Identify which cell holds the provided text, then report its (X, Y) central coordinate. 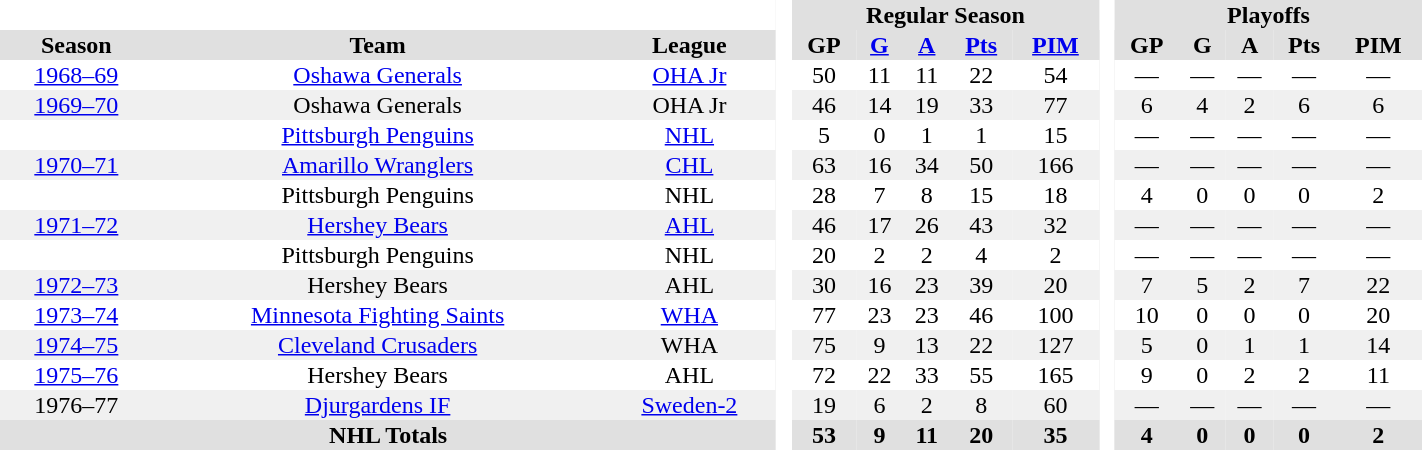
1969–70 (76, 105)
1968–69 (76, 75)
Season (76, 45)
17 (880, 225)
CHL (690, 165)
28 (824, 195)
1971–72 (76, 225)
127 (1056, 345)
NHL Totals (388, 435)
39 (980, 285)
Djurgardens IF (378, 405)
Regular Season (946, 15)
1975–76 (76, 375)
18 (1056, 195)
26 (926, 225)
166 (1056, 165)
60 (1056, 405)
Team (378, 45)
43 (980, 225)
55 (980, 375)
35 (1056, 435)
75 (824, 345)
32 (1056, 225)
53 (824, 435)
1976–77 (76, 405)
10 (1147, 315)
1972–73 (76, 285)
72 (824, 375)
30 (824, 285)
Cleveland Crusaders (378, 345)
100 (1056, 315)
Sweden-2 (690, 405)
34 (926, 165)
54 (1056, 75)
1970–71 (76, 165)
1974–75 (76, 345)
165 (1056, 375)
13 (926, 345)
1973–74 (76, 315)
Amarillo Wranglers (378, 165)
63 (824, 165)
Minnesota Fighting Saints (378, 315)
Playoffs (1268, 15)
League (690, 45)
